Capture the cell that displays the provided text and extract its (x, y) central coordinate. 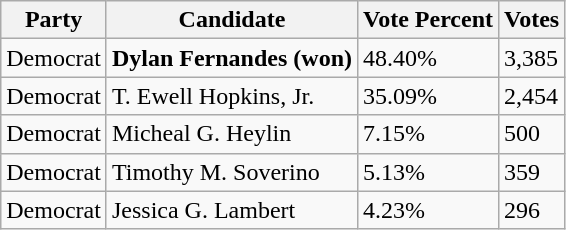
7.15% (428, 134)
Jessica G. Lambert (232, 210)
Vote Percent (428, 20)
T. Ewell Hopkins, Jr. (232, 96)
296 (532, 210)
Timothy M. Soverino (232, 172)
Micheal G. Heylin (232, 134)
5.13% (428, 172)
3,385 (532, 58)
Votes (532, 20)
35.09% (428, 96)
Candidate (232, 20)
48.40% (428, 58)
Dylan Fernandes (won) (232, 58)
359 (532, 172)
Party (54, 20)
4.23% (428, 210)
2,454 (532, 96)
500 (532, 134)
